Search for the cell housing the specified text and yield its [X, Y] center coordinate. 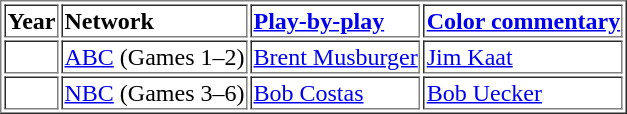
Color commentary [524, 20]
Jim Kaat [524, 56]
Play-by-play [335, 20]
Year [31, 20]
Bob Uecker [524, 92]
Network [154, 20]
Brent Musburger [335, 56]
ABC (Games 1–2) [154, 56]
Bob Costas [335, 92]
NBC (Games 3–6) [154, 92]
